Detect which cell encompasses the target text, then output its (X, Y) center coordinate. 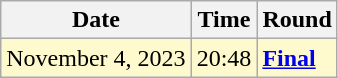
20:48 (224, 58)
Time (224, 20)
November 4, 2023 (96, 58)
Date (96, 20)
Final (297, 58)
Round (297, 20)
